Output the [X, Y] coordinate of the center of the cell containing the given text.  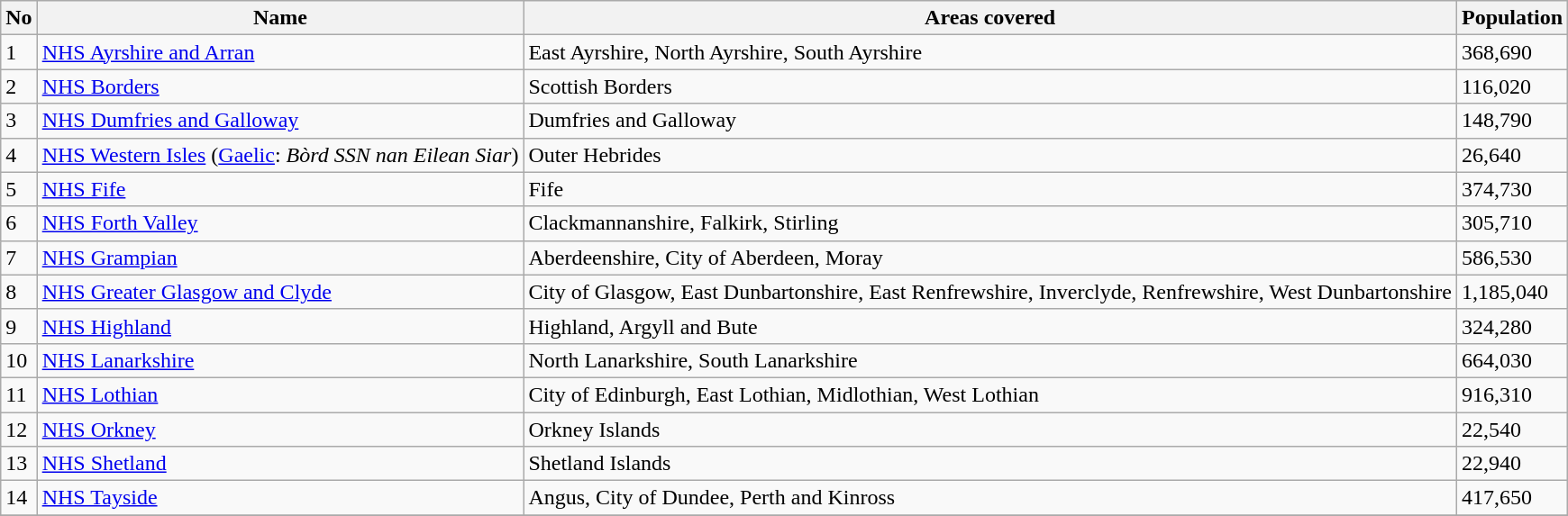
NHS Dumfries and Galloway [280, 121]
916,310 [1512, 394]
11 [19, 394]
NHS Forth Valley [280, 223]
305,710 [1512, 223]
368,690 [1512, 52]
NHS Western Isles (Gaelic: Bòrd SSN nan Eilean Siar) [280, 155]
148,790 [1512, 121]
10 [19, 360]
324,280 [1512, 326]
Outer Hebrides [990, 155]
Clackmannanshire, Falkirk, Stirling [990, 223]
Areas covered [990, 18]
East Ayrshire, North Ayrshire, South Ayrshire [990, 52]
Angus, City of Dundee, Perth and Kinross [990, 498]
5 [19, 189]
9 [19, 326]
6 [19, 223]
Dumfries and Galloway [990, 121]
116,020 [1512, 86]
22,540 [1512, 430]
374,730 [1512, 189]
NHS Shetland [280, 464]
NHS Lothian [280, 394]
NHS Grampian [280, 258]
NHS Ayrshire and Arran [280, 52]
417,650 [1512, 498]
26,640 [1512, 155]
No [19, 18]
NHS Tayside [280, 498]
1 [19, 52]
City of Glasgow, East Dunbartonshire, East Renfrewshire, Inverclyde, Renfrewshire, West Dunbartonshire [990, 292]
NHS Borders [280, 86]
Population [1512, 18]
14 [19, 498]
Orkney Islands [990, 430]
13 [19, 464]
22,940 [1512, 464]
Fife [990, 189]
NHS Highland [280, 326]
664,030 [1512, 360]
Aberdeenshire, City of Aberdeen, Moray [990, 258]
3 [19, 121]
1,185,040 [1512, 292]
NHS Fife [280, 189]
2 [19, 86]
NHS Lanarkshire [280, 360]
4 [19, 155]
NHS Greater Glasgow and Clyde [280, 292]
North Lanarkshire, South Lanarkshire [990, 360]
Shetland Islands [990, 464]
12 [19, 430]
City of Edinburgh, East Lothian, Midlothian, West Lothian [990, 394]
NHS Orkney [280, 430]
586,530 [1512, 258]
Scottish Borders [990, 86]
8 [19, 292]
Name [280, 18]
7 [19, 258]
Highland, Argyll and Bute [990, 326]
